Scan for the cell matching the given text and deliver its [X, Y] coordinate at center. 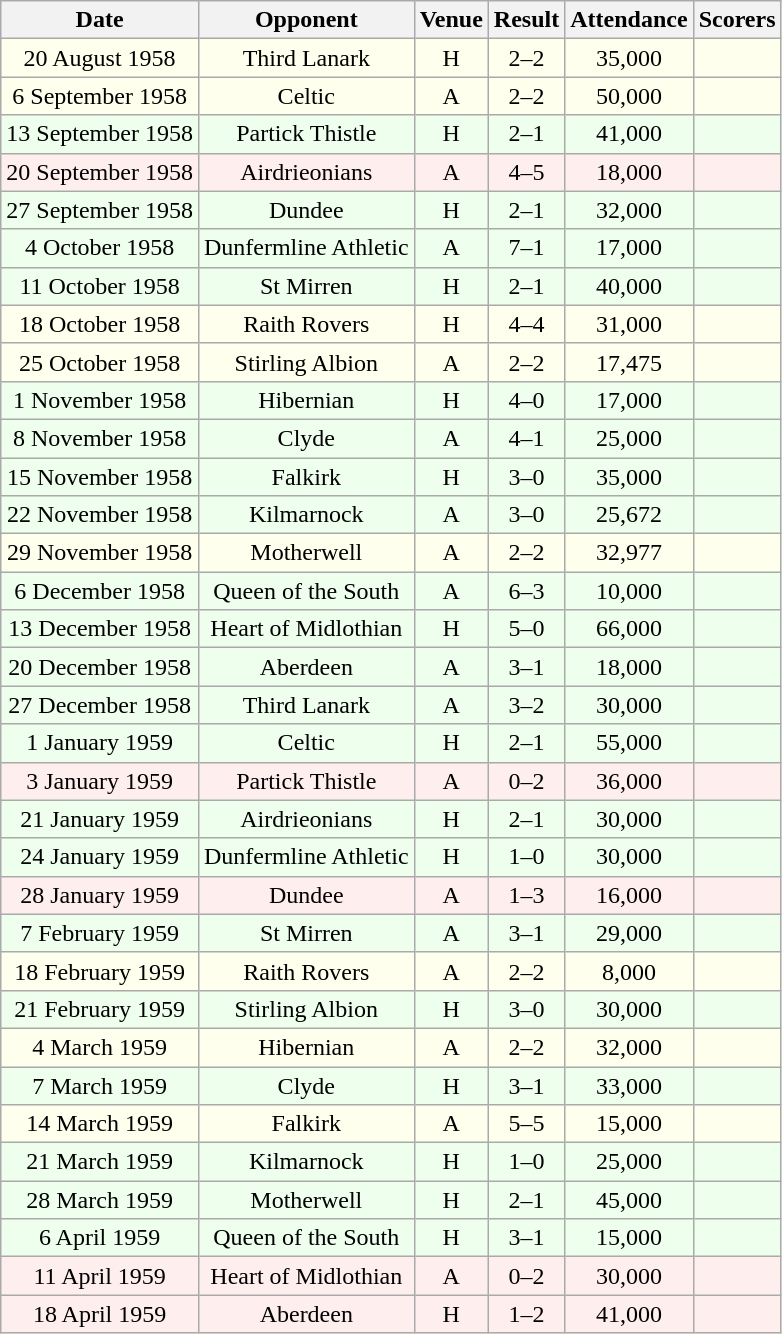
28 March 1959 [100, 1200]
Venue [451, 20]
6 December 1958 [100, 591]
22 November 1958 [100, 515]
4–0 [526, 400]
Date [100, 20]
36,000 [629, 781]
6 September 1958 [100, 96]
7 March 1959 [100, 1085]
11 April 1959 [100, 1276]
28 January 1959 [100, 895]
7 February 1959 [100, 933]
66,000 [629, 629]
4–4 [526, 324]
4–5 [526, 172]
17,475 [629, 362]
13 December 1958 [100, 629]
29 November 1958 [100, 553]
4 October 1958 [100, 248]
8,000 [629, 971]
10,000 [629, 591]
3 January 1959 [100, 781]
27 December 1958 [100, 705]
1 November 1958 [100, 400]
4 March 1959 [100, 1047]
Result [526, 20]
33,000 [629, 1085]
21 January 1959 [100, 819]
50,000 [629, 96]
18 October 1958 [100, 324]
6 April 1959 [100, 1238]
45,000 [629, 1200]
5–0 [526, 629]
11 October 1958 [100, 286]
29,000 [629, 933]
5–5 [526, 1124]
Opponent [306, 20]
1 January 1959 [100, 743]
27 September 1958 [100, 210]
13 September 1958 [100, 134]
25,672 [629, 515]
55,000 [629, 743]
20 August 1958 [100, 58]
6–3 [526, 591]
20 December 1958 [100, 667]
21 March 1959 [100, 1162]
8 November 1958 [100, 438]
16,000 [629, 895]
4–1 [526, 438]
Scorers [737, 20]
40,000 [629, 286]
3–2 [526, 705]
7–1 [526, 248]
Attendance [629, 20]
1–3 [526, 895]
1–2 [526, 1314]
31,000 [629, 324]
14 March 1959 [100, 1124]
18 February 1959 [100, 971]
18 April 1959 [100, 1314]
20 September 1958 [100, 172]
21 February 1959 [100, 1009]
32,977 [629, 553]
15 November 1958 [100, 477]
24 January 1959 [100, 857]
25 October 1958 [100, 362]
